Output the [x, y] coordinate of the center of the cell containing the given text.  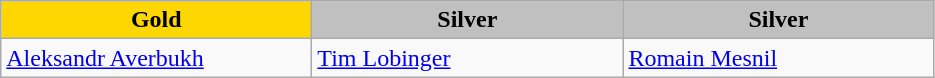
Gold [156, 20]
Romain Mesnil [778, 58]
Tim Lobinger [468, 58]
Aleksandr Averbukh [156, 58]
